Scan for the cell matching the given text and deliver its (X, Y) coordinate at center. 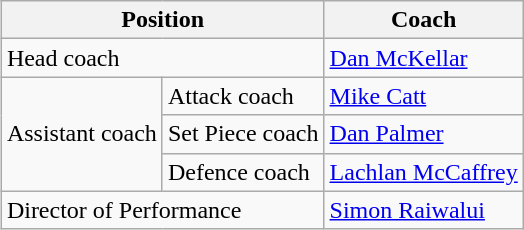
Position (162, 20)
Mike Catt (424, 96)
Assistant coach (82, 134)
Dan McKellar (424, 58)
Defence coach (243, 172)
Simon Raiwalui (424, 210)
Dan Palmer (424, 134)
Director of Performance (162, 210)
Attack coach (243, 96)
Head coach (162, 58)
Set Piece coach (243, 134)
Coach (424, 20)
Lachlan McCaffrey (424, 172)
